Pinpoint the cell where the given text exists, returning its [x, y] midpoint coordinate. 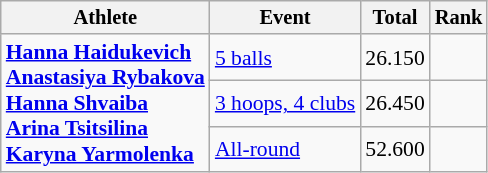
Rank [459, 18]
Total [394, 18]
Event [285, 18]
5 balls [285, 58]
All-round [285, 150]
Hanna HaidukevichAnastasiya RybakovaHanna ShvaibaArina TsitsilinaKaryna Yarmolenka [106, 104]
Athlete [106, 18]
3 hoops, 4 clubs [285, 104]
26.450 [394, 104]
52.600 [394, 150]
26.150 [394, 58]
